For the text-containing cell, return its midpoint in (x, y) coordinate format. 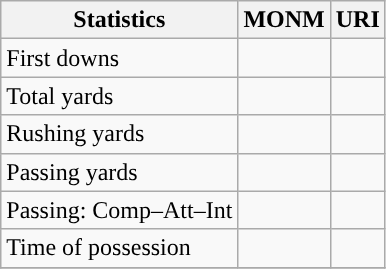
First downs (120, 58)
Time of possession (120, 248)
Rushing yards (120, 134)
Statistics (120, 20)
Total yards (120, 96)
Passing: Comp–Att–Int (120, 210)
Passing yards (120, 172)
MONM (284, 20)
URI (358, 20)
